Determine the (x, y) coordinate at the center of the cell enclosing the given text.  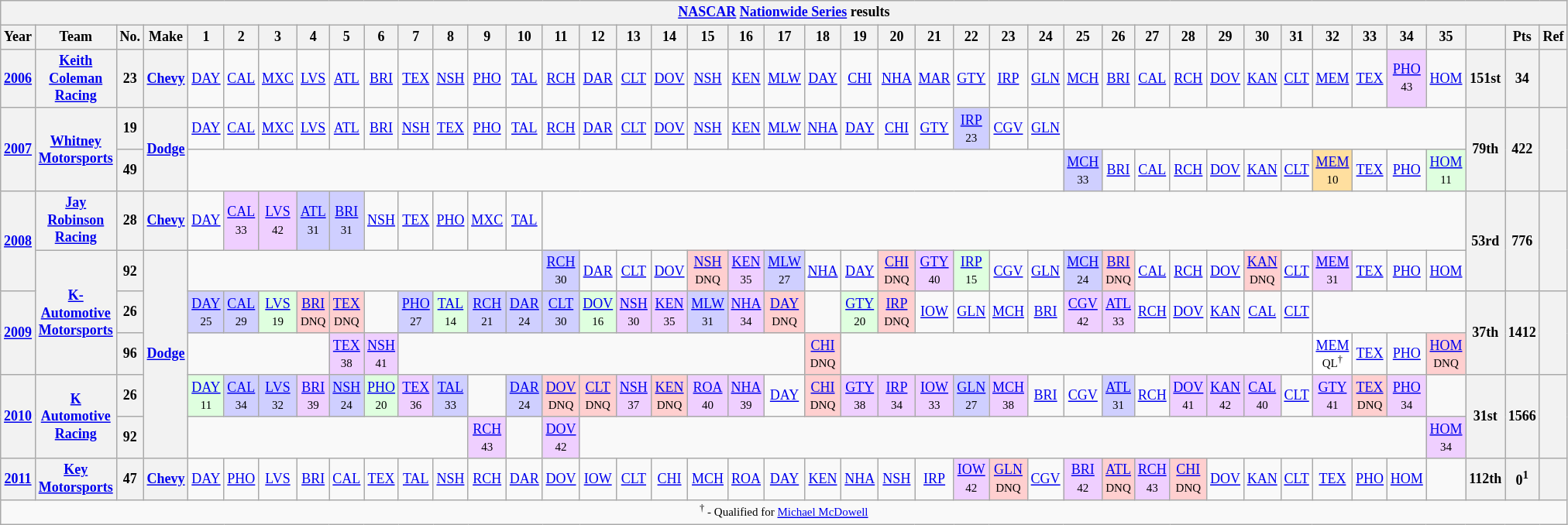
31st (1486, 417)
ATLDNQ (1119, 479)
2010 (19, 417)
MEMQL† (1332, 354)
RCH30 (561, 271)
DOV16 (598, 312)
37th (1486, 333)
MCH33 (1083, 170)
NHA34 (746, 312)
DAYDNQ (784, 312)
LVS42 (278, 221)
K-Automotive Motorsports (76, 313)
TAL14 (451, 312)
NSH37 (634, 396)
6 (381, 37)
2008 (19, 242)
CGV42 (1083, 312)
ROA (746, 479)
CLT30 (561, 312)
GTY20 (860, 312)
Year (19, 37)
Jay Robinson Racing (76, 221)
1412 (1523, 333)
Ref (1553, 37)
† - Qualified for Michael McDowell (784, 512)
PHO20 (381, 396)
1566 (1523, 417)
17 (784, 37)
CAL29 (242, 312)
KANDNQ (1262, 271)
2007 (19, 149)
PHO34 (1407, 396)
MLW27 (784, 271)
GLNDNQ (1009, 479)
33 (1370, 37)
HOM34 (1446, 437)
32 (1332, 37)
IOW42 (971, 479)
4 (313, 37)
BRI42 (1083, 479)
01 (1523, 479)
31 (1297, 37)
79th (1486, 149)
DOV41 (1188, 396)
3 (278, 37)
776 (1523, 242)
12 (598, 37)
27 (1152, 37)
422 (1523, 149)
DAY25 (206, 312)
IOW33 (934, 396)
16 (746, 37)
2006 (19, 78)
49 (130, 170)
DOVDNQ (561, 396)
NSH41 (381, 354)
GLN27 (971, 396)
TEX36 (415, 396)
PHO43 (1407, 78)
HOMDNQ (1446, 354)
NHA39 (746, 396)
13 (634, 37)
MAR (934, 78)
NSH30 (634, 312)
24 (1046, 37)
IRP23 (971, 129)
35 (1446, 37)
Pts (1523, 37)
2009 (19, 333)
LVS32 (278, 396)
CAL40 (1262, 396)
MCH24 (1083, 271)
Team (76, 37)
8 (451, 37)
RCH21 (487, 312)
CLTDNQ (598, 396)
7 (415, 37)
IRPDNQ (897, 312)
IRP34 (897, 396)
MLW31 (708, 312)
112th (1486, 479)
MCH38 (1009, 396)
MEM10 (1332, 170)
15 (708, 37)
K Automotive Racing (76, 417)
DAY11 (206, 396)
TAL33 (451, 396)
NASCAR Nationwide Series results (784, 12)
21 (934, 37)
HOM11 (1446, 170)
9 (487, 37)
22 (971, 37)
Make (166, 37)
2011 (19, 479)
Keith Coleman Racing (76, 78)
TEX38 (347, 354)
11 (561, 37)
ATL33 (1119, 312)
CAL33 (242, 221)
Key Motorsports (76, 479)
25 (1083, 37)
CAL34 (242, 396)
BRI31 (347, 221)
2 (242, 37)
MEM (1332, 78)
29 (1226, 37)
NSH24 (347, 396)
151st (1486, 78)
IRP15 (971, 271)
30 (1262, 37)
GTY38 (860, 396)
ROA40 (708, 396)
GTY41 (1332, 396)
10 (524, 37)
DOV42 (561, 437)
5 (347, 37)
20 (897, 37)
Whitney Motorsports (76, 149)
14 (669, 37)
GTY40 (934, 271)
KAN42 (1226, 396)
53rd (1486, 242)
NSHDNQ (708, 271)
MEM31 (1332, 271)
96 (130, 354)
1 (206, 37)
LVS19 (278, 312)
KENDNQ (669, 396)
18 (823, 37)
PHO27 (415, 312)
47 (130, 479)
No. (130, 37)
BRI39 (313, 396)
